Detect which cell encompasses the target text, then output its (X, Y) center coordinate. 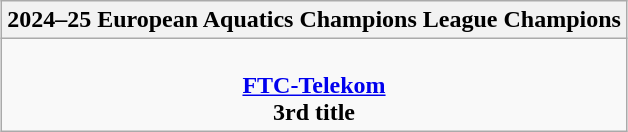
2024–25 European Aquatics Champions League Champions (314, 20)
FTC-Telekom3rd title (314, 85)
